Find where the given text appears and provide that cell's center as [x, y] coordinate. 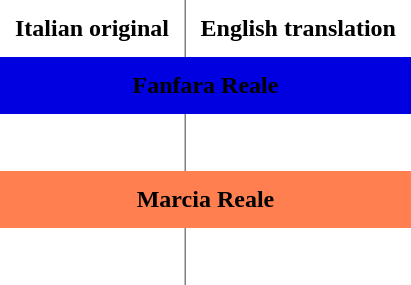
Italian original [92, 28]
Fanfara Reale [206, 86]
Marcia Reale [206, 200]
English translation [298, 28]
